Return [x, y] of the center of cell containing provided text 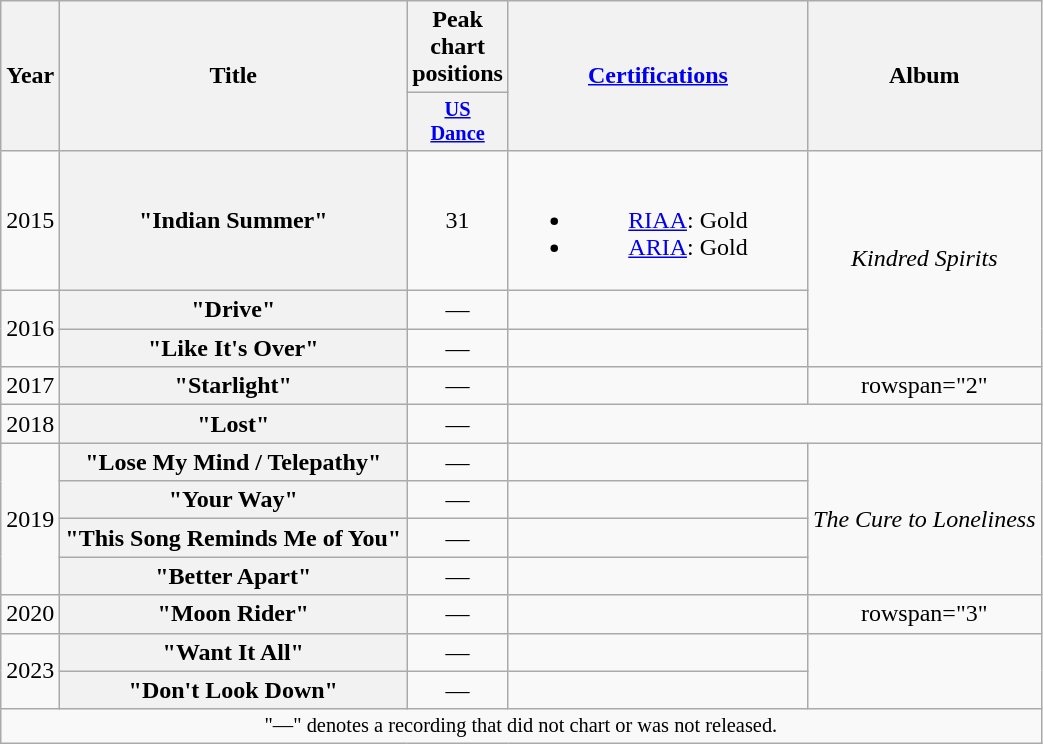
2020 [30, 614]
rowspan="2" [925, 386]
"Starlight" [234, 386]
2016 [30, 329]
"Lose My Mind / Telepathy" [234, 462]
"Moon Rider" [234, 614]
Certifications [658, 76]
"Drive" [234, 310]
"Better Apart" [234, 576]
"Indian Summer" [234, 220]
Kindred Spirits [925, 258]
2023 [30, 671]
RIAA: GoldARIA: Gold [658, 220]
Album [925, 76]
31 [458, 220]
"Lost" [234, 424]
"This Song Reminds Me of You" [234, 538]
Year [30, 76]
USDance [458, 122]
Title [234, 76]
The Cure to Loneliness [925, 519]
rowspan="3" [925, 614]
2019 [30, 519]
2018 [30, 424]
"Like It's Over" [234, 348]
"Don't Look Down" [234, 690]
"Your Way" [234, 500]
"Want It All" [234, 652]
2015 [30, 220]
"—" denotes a recording that did not chart or was not released. [521, 726]
Peak chart positions [458, 47]
2017 [30, 386]
